From the cell containing the given text, extract its center point as [X, Y] coordinate. 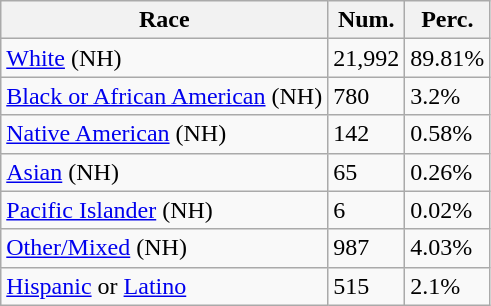
Asian (NH) [164, 172]
987 [366, 248]
780 [366, 96]
4.03% [448, 248]
Num. [366, 20]
515 [366, 286]
0.02% [448, 210]
Hispanic or Latino [164, 286]
Black or African American (NH) [164, 96]
89.81% [448, 58]
142 [366, 134]
Native American (NH) [164, 134]
Pacific Islander (NH) [164, 210]
Other/Mixed (NH) [164, 248]
0.26% [448, 172]
65 [366, 172]
0.58% [448, 134]
2.1% [448, 286]
21,992 [366, 58]
Race [164, 20]
Perc. [448, 20]
White (NH) [164, 58]
3.2% [448, 96]
6 [366, 210]
